Detect which cell encompasses the target text, then output its [X, Y] center coordinate. 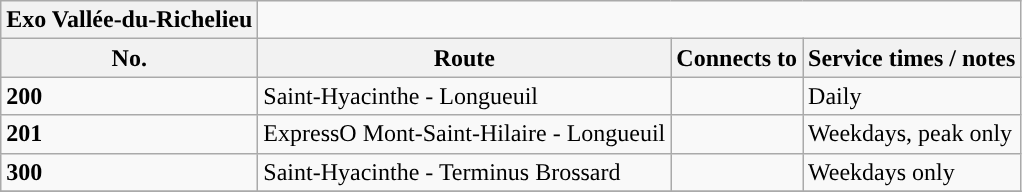
No. [130, 58]
Exo Vallée-du-Richelieu [130, 20]
Route [464, 58]
Saint-Hyacinthe - Longueuil [464, 96]
200 [130, 96]
Daily [912, 96]
ExpressO Mont-Saint-Hilaire - Longueuil [464, 134]
Saint-Hyacinthe - Terminus Brossard [464, 172]
Weekdays, peak only [912, 134]
Service times / notes [912, 58]
Connects to [737, 58]
Weekdays only [912, 172]
300 [130, 172]
201 [130, 134]
